Determine the (X, Y) coordinate at the center of the cell enclosing the given text.  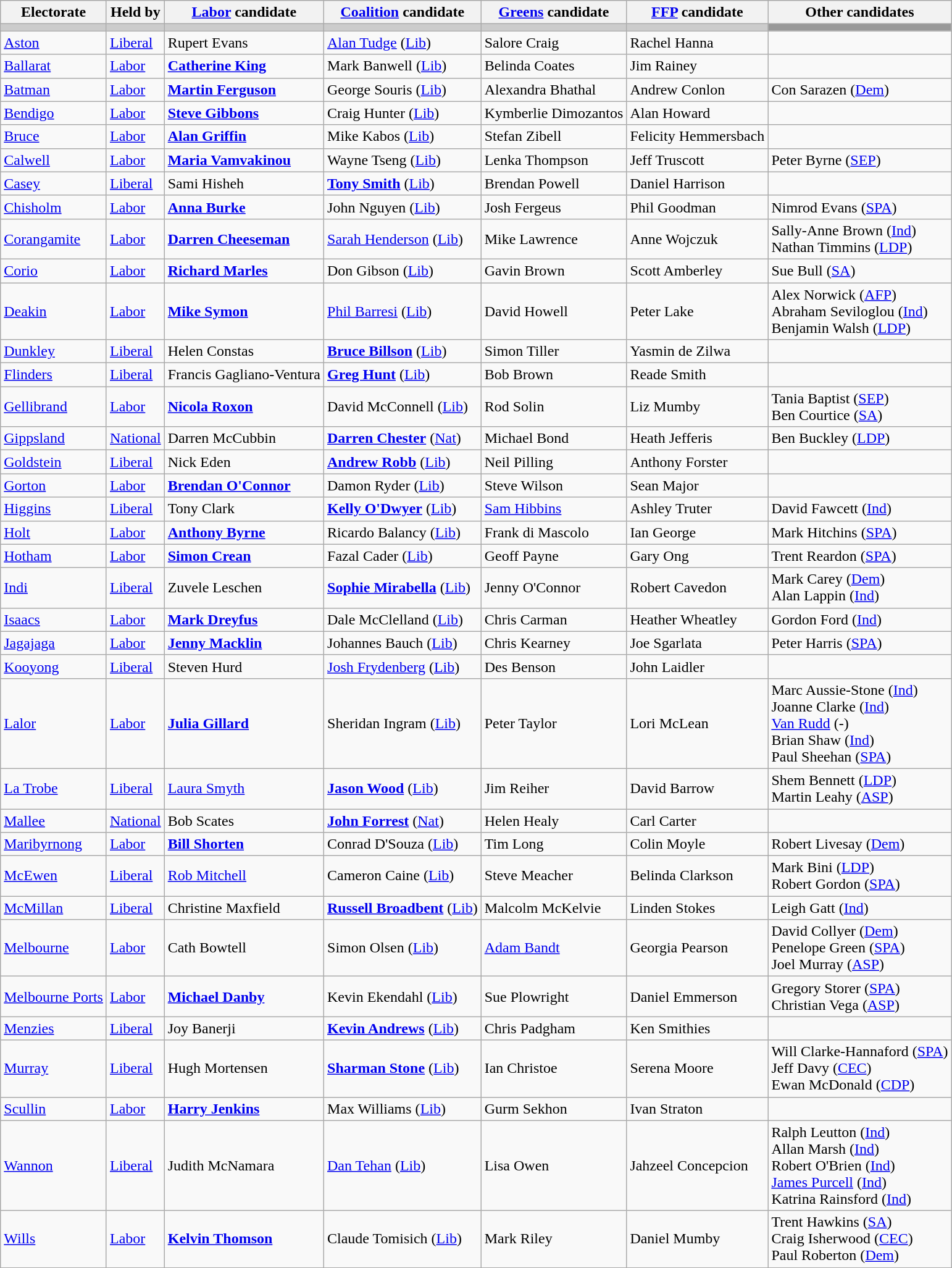
Mark Banwell (Lib) (403, 66)
Peter Taylor (554, 723)
Geoff Payne (554, 556)
Kymberlie Dimozantos (554, 113)
Phil Barresi (Lib) (403, 311)
Lalor (54, 723)
Ivan Straton (698, 1109)
Alex Norwick (AFP)Abraham Seviloglou (Ind)Benjamin Walsh (LDP) (859, 311)
Helen Constas (244, 351)
Belinda Coates (554, 66)
Ben Buckley (LDP) (859, 439)
Gellibrand (54, 406)
Hugh Mortensen (244, 1069)
Corangamite (54, 238)
Stefan Zibell (554, 136)
Linden Stokes (698, 908)
Wayne Tseng (Lib) (403, 160)
Andrew Conlon (698, 90)
Steve Meacher (554, 876)
Anthony Forster (698, 462)
Felicity Hemmersbach (698, 136)
Serena Moore (698, 1069)
Ralph Leutton (Ind)Allan Marsh (Ind)Robert O'Brien (Ind)James Purcell (Ind)Katrina Rainsford (Ind) (859, 1165)
Lenka Thompson (554, 160)
Ken Smithies (698, 1028)
Aston (54, 43)
Mark Riley (554, 1239)
Gordon Ford (Ind) (859, 619)
Francis Gagliano-Ventura (244, 375)
George Souris (Lib) (403, 90)
Christine Maxfield (244, 908)
Max Williams (Lib) (403, 1109)
Steven Hurd (244, 666)
Johannes Bauch (Lib) (403, 643)
John Nguyen (Lib) (403, 207)
Leigh Gatt (Ind) (859, 908)
Jason Wood (Lib) (403, 788)
Bill Shorten (244, 844)
Sarah Henderson (Lib) (403, 238)
Jagajaga (54, 643)
Mallee (54, 821)
Jim Rainey (698, 66)
Judith McNamara (244, 1165)
Joy Banerji (244, 1028)
Darren Cheeseman (244, 238)
Belinda Clarkson (698, 876)
David Collyer (Dem)Penelope Green (SPA)Joel Murray (ASP) (859, 948)
Lisa Owen (554, 1165)
Fazal Cader (Lib) (403, 556)
Scullin (54, 1109)
Nick Eden (244, 462)
Maribyrnong (54, 844)
Ashley Truter (698, 509)
Rupert Evans (244, 43)
Yasmin de Zilwa (698, 351)
Con Sarazen (Dem) (859, 90)
Melbourne (54, 948)
Trent Hawkins (SA)Craig Isherwood (CEC)Paul Roberton (Dem) (859, 1239)
Malcolm McKelvie (554, 908)
Sue Bull (SA) (859, 271)
David Howell (554, 311)
Kevin Ekendahl (Lib) (403, 997)
Scott Amberley (698, 271)
Mark Dreyfus (244, 619)
Josh Fergeus (554, 207)
Neil Pilling (554, 462)
Steve Wilson (554, 485)
Mike Lawrence (554, 238)
Colin Moyle (698, 844)
Sally-Anne Brown (Ind)Nathan Timmins (LDP) (859, 238)
Darren McCubbin (244, 439)
Gorton (54, 485)
Michael Bond (554, 439)
Casey (54, 183)
Will Clarke-Hannaford (SPA)Jeff Davy (CEC)Ewan McDonald (CDP) (859, 1069)
Coalition candidate (403, 12)
Jenny Macklin (244, 643)
Mike Symon (244, 311)
Richard Marles (244, 271)
Don Gibson (Lib) (403, 271)
Tony Smith (Lib) (403, 183)
Damon Ryder (Lib) (403, 485)
Anna Burke (244, 207)
Bruce Billson (Lib) (403, 351)
La Trobe (54, 788)
Gippsland (54, 439)
David Barrow (698, 788)
Electorate (54, 12)
Anthony Byrne (244, 532)
Bendigo (54, 113)
Mike Kabos (Lib) (403, 136)
Greg Hunt (Lib) (403, 375)
Jenny O'Connor (554, 588)
Tania Baptist (SEP)Ben Courtice (SA) (859, 406)
Phil Goodman (698, 207)
Batman (54, 90)
Sheridan Ingram (Lib) (403, 723)
Flinders (54, 375)
Isaacs (54, 619)
Jahzeel Concepcion (698, 1165)
Rachel Hanna (698, 43)
Higgins (54, 509)
Gavin Brown (554, 271)
Ian George (698, 532)
Gurm Sekhon (554, 1109)
Greens candidate (554, 12)
Bob Scates (244, 821)
Heather Wheatley (698, 619)
Dunkley (54, 351)
Labor candidate (244, 12)
Conrad D'Souza (Lib) (403, 844)
FFP candidate (698, 12)
Rod Solin (554, 406)
Andrew Robb (Lib) (403, 462)
Peter Byrne (SEP) (859, 160)
Harry Jenkins (244, 1109)
Ballarat (54, 66)
Brendan O'Connor (244, 485)
Reade Smith (698, 375)
Bruce (54, 136)
Frank di Mascolo (554, 532)
Melbourne Ports (54, 997)
Indi (54, 588)
Deakin (54, 311)
Liz Mumby (698, 406)
Sophie Mirabella (Lib) (403, 588)
Helen Healy (554, 821)
Hotham (54, 556)
Alan Tudge (Lib) (403, 43)
Daniel Harrison (698, 183)
McMillan (54, 908)
Salore Craig (554, 43)
Mark Bini (LDP)Robert Gordon (SPA) (859, 876)
Lori McLean (698, 723)
Trent Reardon (SPA) (859, 556)
Goldstein (54, 462)
Sam Hibbins (554, 509)
Adam Bandt (554, 948)
David Fawcett (Ind) (859, 509)
Maria Vamvakinou (244, 160)
Chris Carman (554, 619)
Heath Jefferis (698, 439)
Dan Tehan (Lib) (403, 1165)
Steve Gibbons (244, 113)
Kooyong (54, 666)
Bob Brown (554, 375)
Simon Crean (244, 556)
Kelvin Thomson (244, 1239)
Daniel Mumby (698, 1239)
Sean Major (698, 485)
Catherine King (244, 66)
Georgia Pearson (698, 948)
John Forrest (Nat) (403, 821)
Martin Ferguson (244, 90)
Peter Lake (698, 311)
David McConnell (Lib) (403, 406)
Wannon (54, 1165)
Zuvele Leschen (244, 588)
Tony Clark (244, 509)
Chris Kearney (554, 643)
Ian Christoe (554, 1069)
Jim Reiher (554, 788)
Mark Carey (Dem)Alan Lappin (Ind) (859, 588)
Murray (54, 1069)
Alexandra Bhathal (554, 90)
Brendan Powell (554, 183)
Other candidates (859, 12)
Kelly O'Dwyer (Lib) (403, 509)
Rob Mitchell (244, 876)
Jeff Truscott (698, 160)
Chisholm (54, 207)
Robert Cavedon (698, 588)
Claude Tomisich (Lib) (403, 1239)
Mark Hitchins (SPA) (859, 532)
Julia Gillard (244, 723)
Simon Tiller (554, 351)
Holt (54, 532)
Gary Ong (698, 556)
Des Benson (554, 666)
Peter Harris (SPA) (859, 643)
Robert Livesay (Dem) (859, 844)
Sue Plowright (554, 997)
Craig Hunter (Lib) (403, 113)
John Laidler (698, 666)
Nimrod Evans (SPA) (859, 207)
Nicola Roxon (244, 406)
McEwen (54, 876)
Chris Padgham (554, 1028)
Darren Chester (Nat) (403, 439)
Dale McClelland (Lib) (403, 619)
Shem Bennett (LDP)Martin Leahy (ASP) (859, 788)
Tim Long (554, 844)
Laura Smyth (244, 788)
Simon Olsen (Lib) (403, 948)
Ricardo Balancy (Lib) (403, 532)
Alan Griffin (244, 136)
Sami Hisheh (244, 183)
Corio (54, 271)
Sharman Stone (Lib) (403, 1069)
Josh Frydenberg (Lib) (403, 666)
Alan Howard (698, 113)
Cameron Caine (Lib) (403, 876)
Gregory Storer (SPA)Christian Vega (ASP) (859, 997)
Cath Bowtell (244, 948)
Russell Broadbent (Lib) (403, 908)
Menzies (54, 1028)
Anne Wojczuk (698, 238)
Wills (54, 1239)
Daniel Emmerson (698, 997)
Carl Carter (698, 821)
Kevin Andrews (Lib) (403, 1028)
Calwell (54, 160)
Held by (135, 12)
Marc Aussie-Stone (Ind)Joanne Clarke (Ind)Van Rudd (-)Brian Shaw (Ind)Paul Sheehan (SPA) (859, 723)
Michael Danby (244, 997)
Joe Sgarlata (698, 643)
